Provide the (X, Y) coordinate of the cell's center where the given text is located.  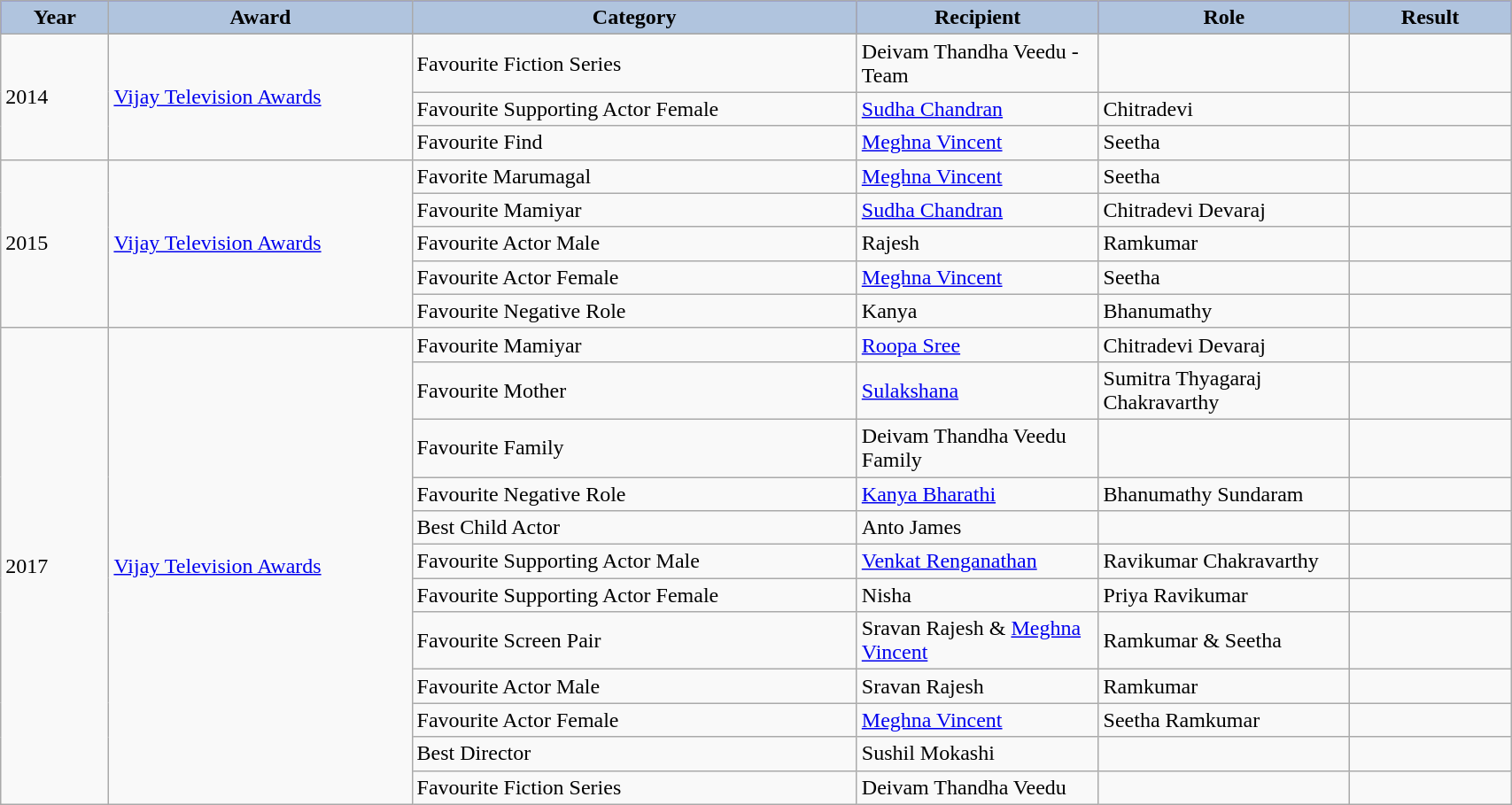
Ramkumar & Seetha (1224, 641)
Result (1430, 18)
Bhanumathy (1224, 311)
2017 (55, 566)
Best Director (634, 754)
Deivam Thandha Veedu (978, 787)
Favorite Marumagal (634, 176)
Year (55, 18)
Favourite Family (634, 448)
Award (260, 18)
Nisha (978, 595)
Ravikumar Chakravarthy (1224, 561)
2014 (55, 97)
Anto James (978, 528)
Sushil Mokashi (978, 754)
Category (634, 18)
Recipient (978, 18)
Roopa Sree (978, 344)
Favourite Supporting Actor Male (634, 561)
Favourite Screen Pair (634, 641)
Seetha Ramkumar (1224, 720)
Priya Ravikumar (1224, 595)
Sumitra Thyagaraj Chakravarthy (1224, 390)
Best Child Actor (634, 528)
Sravan Rajesh & Meghna Vincent (978, 641)
Deivam Thandha Veedu Family (978, 448)
Chitradevi (1224, 109)
Kanya (978, 311)
Favourite Find (634, 143)
Sravan Rajesh (978, 686)
Deivam Thandha Veedu - Team (978, 64)
Rajesh (978, 244)
Sulakshana (978, 390)
Bhanumathy Sundaram (1224, 493)
Venkat Renganathan (978, 561)
Role (1224, 18)
2015 (55, 244)
Favourite Mother (634, 390)
Kanya Bharathi (978, 493)
